Capture the cell that displays the provided text and extract its [x, y] central coordinate. 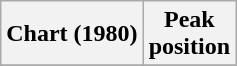
Peakposition [189, 34]
Chart (1980) [72, 34]
